Pinpoint the cell where the given text exists, returning its [x, y] midpoint coordinate. 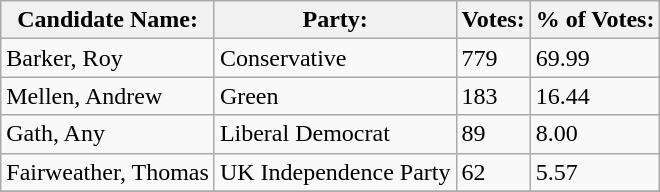
62 [493, 172]
Conservative [335, 58]
5.57 [595, 172]
Barker, Roy [108, 58]
Votes: [493, 20]
16.44 [595, 96]
Mellen, Andrew [108, 96]
Candidate Name: [108, 20]
Fairweather, Thomas [108, 172]
779 [493, 58]
Green [335, 96]
89 [493, 134]
UK Independence Party [335, 172]
Gath, Any [108, 134]
Party: [335, 20]
Liberal Democrat [335, 134]
8.00 [595, 134]
% of Votes: [595, 20]
69.99 [595, 58]
183 [493, 96]
